Scan for the cell matching the given text and deliver its (X, Y) coordinate at center. 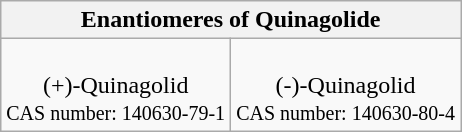
(+)-QuinagolidCAS number: 140630-79-1 (116, 85)
(-)-QuinagolidCAS number: 140630-80-4 (346, 85)
Enantiomeres of Quinagolide (231, 20)
